Extract the [X, Y] coordinate from the center of the cell holding the provided text.  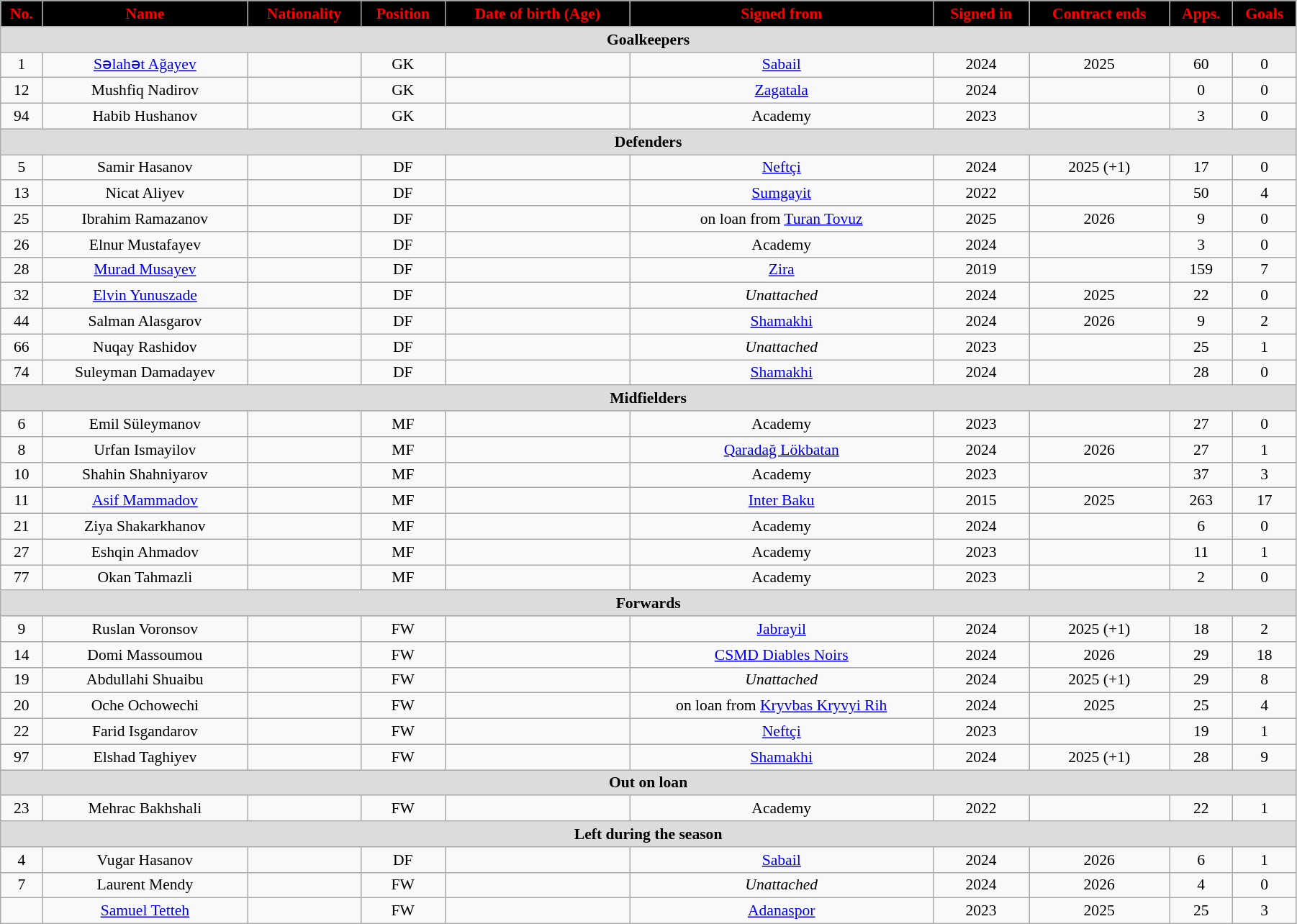
Position [403, 14]
Out on loan [648, 783]
Mushfiq Nadirov [145, 91]
Emil Süleymanov [145, 424]
159 [1201, 270]
Goals [1265, 14]
Murad Musayev [145, 270]
2015 [980, 501]
Nationality [304, 14]
Nuqay Rashidov [145, 347]
Zira [782, 270]
Asif Mammadov [145, 501]
Samuel Tetteh [145, 911]
Habib Hushanov [145, 117]
74 [22, 373]
Urfan Ismayilov [145, 450]
No. [22, 14]
Left during the season [648, 834]
Midfielders [648, 399]
Apps. [1201, 14]
Ibrahim Ramazanov [145, 219]
Date of birth (Age) [538, 14]
Forwards [648, 604]
32 [22, 296]
Eshqin Ahmadov [145, 552]
2019 [980, 270]
66 [22, 347]
37 [1201, 475]
Suleyman Damadayev [145, 373]
Elvin Yunuszade [145, 296]
Mehrac Bakhshali [145, 809]
Ziya Shakarkhanov [145, 527]
10 [22, 475]
97 [22, 757]
13 [22, 194]
Domi Massoumou [145, 655]
Salman Alasgarov [145, 322]
Jabrayil [782, 629]
Name [145, 14]
12 [22, 91]
Adanaspor [782, 911]
Defenders [648, 142]
5 [22, 168]
Oche Ochowechi [145, 706]
on loan from Turan Tovuz [782, 219]
Contract ends [1100, 14]
Sumgayit [782, 194]
Vugar Hasanov [145, 860]
23 [22, 809]
Signed from [782, 14]
21 [22, 527]
94 [22, 117]
Səlahət Ağayev [145, 65]
Elshad Taghiyev [145, 757]
263 [1201, 501]
Shahin Shahniyarov [145, 475]
Okan Tahmazli [145, 578]
Goalkeepers [648, 40]
on loan from Kryvbas Kryvyi Rih [782, 706]
44 [22, 322]
Abdullahi Shuaibu [145, 680]
Zagatala [782, 91]
Laurent Mendy [145, 885]
20 [22, 706]
Farid Isgandarov [145, 732]
Samir Hasanov [145, 168]
60 [1201, 65]
77 [22, 578]
Ruslan Voronsov [145, 629]
Qaradağ Lökbatan [782, 450]
50 [1201, 194]
Nicat Aliyev [145, 194]
Elnur Mustafayev [145, 245]
Inter Baku [782, 501]
CSMD Diables Noirs [782, 655]
14 [22, 655]
26 [22, 245]
Signed in [980, 14]
